Identify which cell holds the provided text, then report its [x, y] central coordinate. 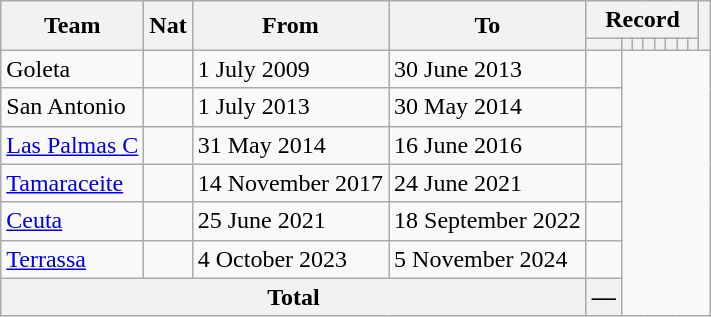
To [488, 26]
Ceuta [72, 221]
Tamaraceite [72, 183]
14 November 2017 [290, 183]
San Antonio [72, 107]
4 October 2023 [290, 259]
24 June 2021 [488, 183]
31 May 2014 [290, 145]
25 June 2021 [290, 221]
Terrassa [72, 259]
1 July 2009 [290, 69]
Record [642, 20]
30 June 2013 [488, 69]
Nat [168, 26]
18 September 2022 [488, 221]
Team [72, 26]
Total [294, 297]
1 July 2013 [290, 107]
5 November 2024 [488, 259]
From [290, 26]
30 May 2014 [488, 107]
16 June 2016 [488, 145]
Goleta [72, 69]
— [604, 297]
Las Palmas C [72, 145]
